Scan for the cell matching the given text and deliver its (X, Y) coordinate at center. 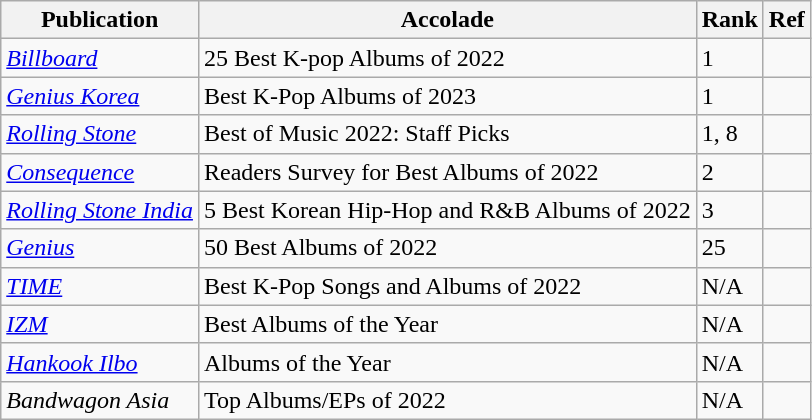
Rolling Stone India (100, 210)
3 (730, 210)
Best of Music 2022: Staff Picks (447, 134)
Consequence (100, 172)
Best Albums of the Year (447, 324)
2 (730, 172)
Best K-Pop Songs and Albums of 2022 (447, 286)
Publication (100, 20)
IZM (100, 324)
Bandwagon Asia (100, 400)
Accolade (447, 20)
Hankook Ilbo (100, 362)
5 Best Korean Hip-Hop and R&B Albums of 2022 (447, 210)
25 (730, 248)
Ref (786, 20)
25 Best K-pop Albums of 2022 (447, 58)
Rank (730, 20)
50 Best Albums of 2022 (447, 248)
Top Albums/EPs of 2022 (447, 400)
Best K-Pop Albums of 2023 (447, 96)
Rolling Stone (100, 134)
Billboard (100, 58)
Genius Korea (100, 96)
1, 8 (730, 134)
Readers Survey for Best Albums of 2022 (447, 172)
TIME (100, 286)
Albums of the Year (447, 362)
Genius (100, 248)
